Search for the cell housing the specified text and yield its (x, y) center coordinate. 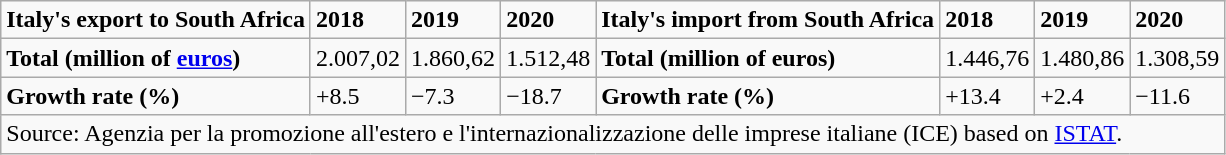
2.007,02 (358, 58)
−11.6 (1178, 96)
1.480,86 (1082, 58)
1.512,48 (548, 58)
Italy's import from South Africa (768, 20)
+13.4 (988, 96)
−7.3 (454, 96)
Italy's export to South Africa (156, 20)
+2.4 (1082, 96)
1.860,62 (454, 58)
Source: Agenzia per la promozione all'estero e l'internazionalizzazione delle imprese italiane (ICE) based on ISTAT. (613, 134)
+8.5 (358, 96)
−18.7 (548, 96)
1.308,59 (1178, 58)
1.446,76 (988, 58)
